Identify which cell holds the provided text, then report its (x, y) central coordinate. 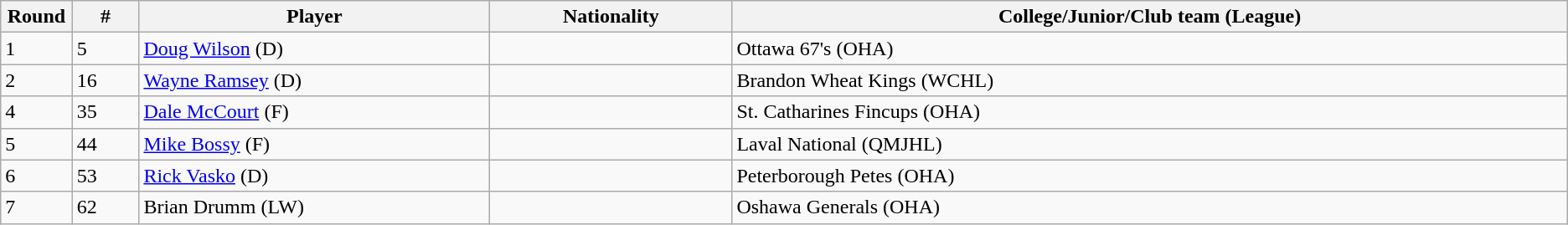
College/Junior/Club team (League) (1149, 17)
Peterborough Petes (OHA) (1149, 176)
Rick Vasko (D) (315, 176)
Player (315, 17)
Dale McCourt (F) (315, 112)
St. Catharines Fincups (OHA) (1149, 112)
4 (37, 112)
7 (37, 207)
Brandon Wheat Kings (WCHL) (1149, 80)
Round (37, 17)
Wayne Ramsey (D) (315, 80)
Nationality (611, 17)
35 (106, 112)
1 (37, 49)
16 (106, 80)
# (106, 17)
53 (106, 176)
Brian Drumm (LW) (315, 207)
Laval National (QMJHL) (1149, 144)
6 (37, 176)
2 (37, 80)
44 (106, 144)
Ottawa 67's (OHA) (1149, 49)
Oshawa Generals (OHA) (1149, 207)
62 (106, 207)
Doug Wilson (D) (315, 49)
Mike Bossy (F) (315, 144)
